Return [x, y] of the center of cell containing provided text 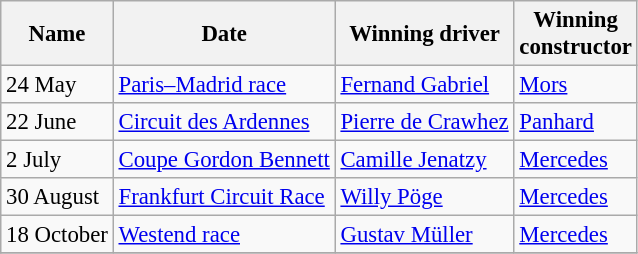
Date [224, 34]
Mors [576, 85]
Panhard [576, 122]
Camille Jenatzy [424, 160]
Winning driver [424, 34]
22 June [57, 122]
Westend race [224, 235]
Fernand Gabriel [424, 85]
Pierre de Crawhez [424, 122]
Willy Pöge [424, 197]
Coupe Gordon Bennett [224, 160]
24 May [57, 85]
Paris–Madrid race [224, 85]
18 October [57, 235]
Name [57, 34]
2 July [57, 160]
30 August [57, 197]
Winningconstructor [576, 34]
Gustav Müller [424, 235]
Circuit des Ardennes [224, 122]
Frankfurt Circuit Race [224, 197]
